Provide the (x, y) coordinate of the cell's center where the given text is located.  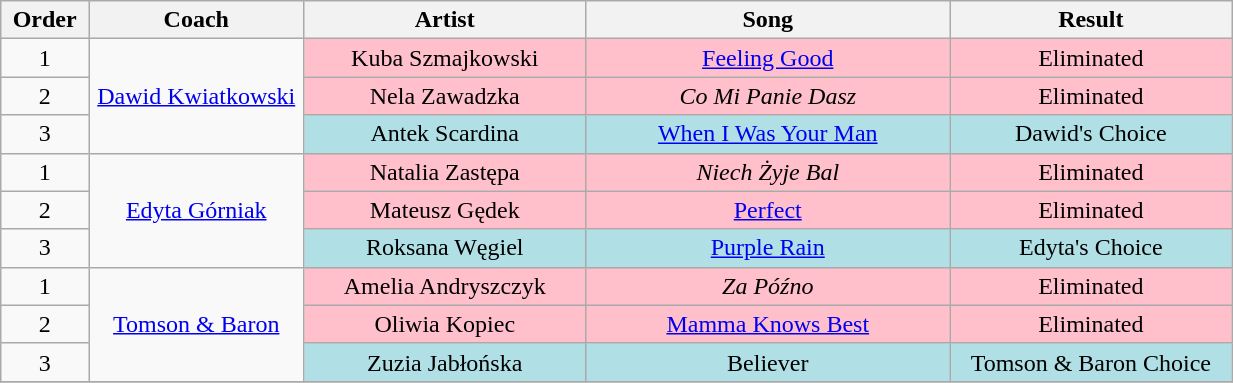
Tomson & Baron (196, 324)
Mateusz Gędek (445, 210)
Amelia Andryszczyk (445, 286)
Oliwia Kopiec (445, 324)
Result (1091, 20)
Order (45, 20)
Natalia Zastępa (445, 172)
Antek Scardina (445, 134)
Feeling Good (768, 58)
Zuzia Jabłońska (445, 362)
Dawid Kwiatkowski (196, 96)
Roksana Węgiel (445, 248)
Nela Zawadzka (445, 96)
Co Mi Panie Dasz (768, 96)
Mamma Knows Best (768, 324)
Edyta's Choice (1091, 248)
Kuba Szmajkowski (445, 58)
When I Was Your Man (768, 134)
Perfect (768, 210)
Za Późno (768, 286)
Believer (768, 362)
Coach (196, 20)
Song (768, 20)
Purple Rain (768, 248)
Tomson & Baron Choice (1091, 362)
Dawid's Choice (1091, 134)
Artist (445, 20)
Niech Żyje Bal (768, 172)
Edyta Górniak (196, 210)
